Output the [x, y] coordinate of the center of the cell containing the given text.  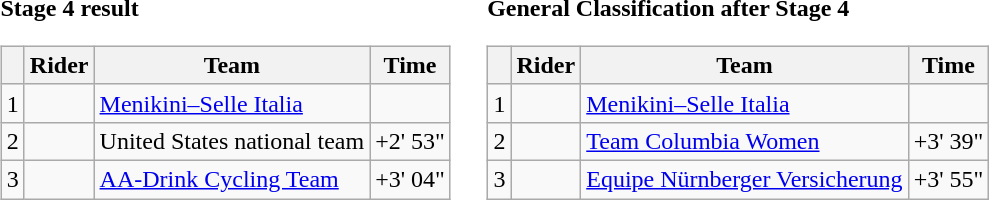
+2' 53" [410, 141]
+3' 39" [948, 141]
AA-Drink Cycling Team [232, 179]
Team Columbia Women [744, 141]
+3' 04" [410, 179]
Equipe Nürnberger Versicherung [744, 179]
United States national team [232, 141]
+3' 55" [948, 179]
